Return the [x, y] coordinate for the center point of the cell that contains the specified text.  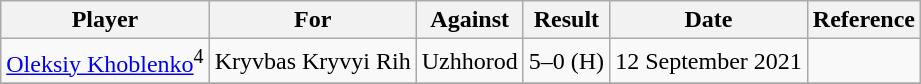
12 September 2021 [709, 62]
Date [709, 20]
5–0 (H) [566, 62]
For [312, 20]
Uzhhorod [470, 62]
Player [105, 20]
Kryvbas Kryvyi Rih [312, 62]
Reference [864, 20]
Against [470, 20]
Oleksiy Khoblenko4 [105, 62]
Result [566, 20]
